For the text-containing cell, return its midpoint in (x, y) coordinate format. 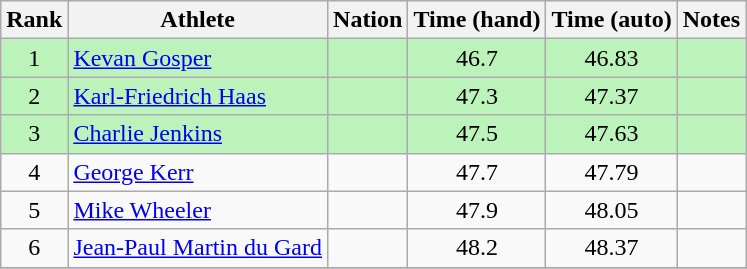
6 (34, 248)
Athlete (198, 20)
Nation (368, 20)
5 (34, 210)
1 (34, 58)
47.63 (612, 134)
47.3 (477, 96)
Time (auto) (612, 20)
Rank (34, 20)
Mike Wheeler (198, 210)
46.7 (477, 58)
Charlie Jenkins (198, 134)
48.2 (477, 248)
4 (34, 172)
48.05 (612, 210)
George Kerr (198, 172)
46.83 (612, 58)
Jean-Paul Martin du Gard (198, 248)
2 (34, 96)
3 (34, 134)
Notes (711, 20)
47.5 (477, 134)
47.79 (612, 172)
Kevan Gosper (198, 58)
47.9 (477, 210)
48.37 (612, 248)
Karl-Friedrich Haas (198, 96)
Time (hand) (477, 20)
47.37 (612, 96)
47.7 (477, 172)
